Scan for the cell matching the given text and deliver its (X, Y) coordinate at center. 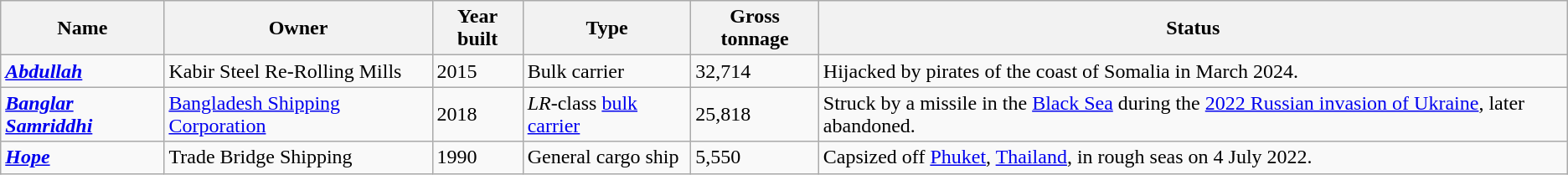
General cargo ship (606, 157)
5,550 (755, 157)
Abdullah (82, 71)
1990 (477, 157)
Type (606, 28)
Hope (82, 157)
Banglar Samriddhi (82, 114)
Trade Bridge Shipping (298, 157)
25,818 (755, 114)
Owner (298, 28)
Bangladesh Shipping Corporation (298, 114)
2018 (477, 114)
Year built (477, 28)
Struck by a missile in the Black Sea during the 2022 Russian invasion of Ukraine, later abandoned. (1193, 114)
Gross tonnage (755, 28)
Status (1193, 28)
Bulk carrier (606, 71)
2015 (477, 71)
Capsized off Phuket, Thailand, in rough seas on 4 July 2022. (1193, 157)
Name (82, 28)
Hijacked by pirates of the coast of Somalia in March 2024. (1193, 71)
LR-class bulk carrier (606, 114)
32,714 (755, 71)
Kabir Steel Re-Rolling Mills (298, 71)
